Capture the cell that displays the provided text and extract its (X, Y) central coordinate. 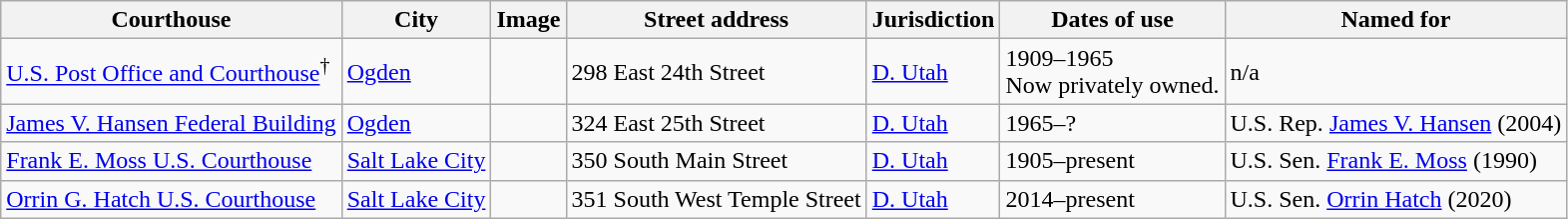
Street address (717, 20)
298 East 24th Street (717, 72)
U.S. Sen. Orrin Hatch (2020) (1395, 199)
James V. Hansen Federal Building (172, 123)
1965–? (1112, 123)
n/a (1395, 72)
324 East 25th Street (717, 123)
1909–1965Now privately owned. (1112, 72)
Dates of use (1112, 20)
2014–present (1112, 199)
Image (529, 20)
Orrin G. Hatch U.S. Courthouse (172, 199)
U.S. Rep. James V. Hansen (2004) (1395, 123)
U.S. Post Office and Courthouse† (172, 72)
1905–present (1112, 161)
350 South Main Street (717, 161)
Courthouse (172, 20)
Jurisdiction (933, 20)
U.S. Sen. Frank E. Moss (1990) (1395, 161)
City (416, 20)
Frank E. Moss U.S. Courthouse (172, 161)
351 South West Temple Street (717, 199)
Named for (1395, 20)
